Search for the cell housing the specified text and yield its (x, y) center coordinate. 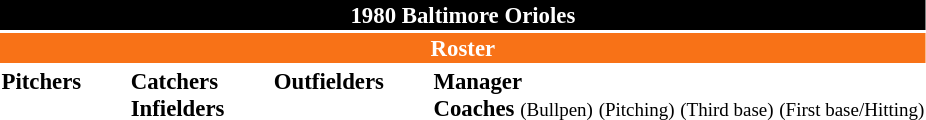
Roster (463, 48)
1980 Baltimore Orioles (463, 15)
